Locate the cell with the specified text and output its [X, Y] center coordinate. 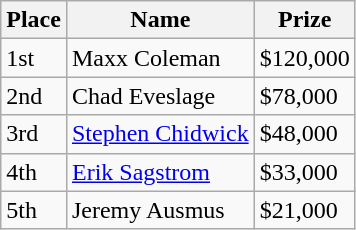
1st [34, 58]
3rd [34, 134]
Prize [304, 20]
Place [34, 20]
Name [160, 20]
Maxx Coleman [160, 58]
$78,000 [304, 96]
Chad Eveslage [160, 96]
5th [34, 210]
Erik Sagstrom [160, 172]
4th [34, 172]
$33,000 [304, 172]
Stephen Chidwick [160, 134]
$21,000 [304, 210]
Jeremy Ausmus [160, 210]
$120,000 [304, 58]
2nd [34, 96]
$48,000 [304, 134]
